Scan for the cell matching the given text and deliver its (X, Y) coordinate at center. 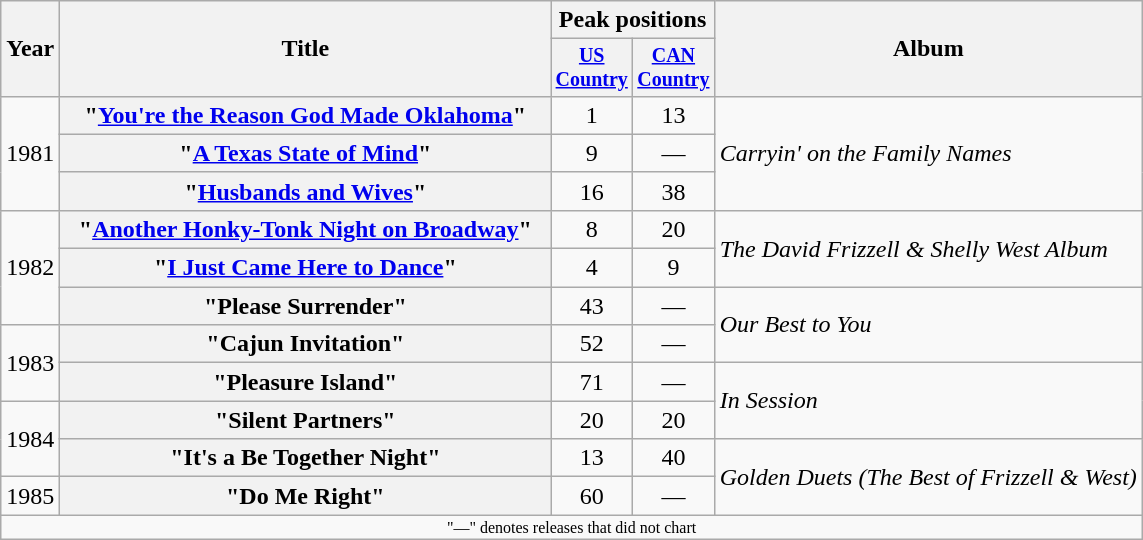
In Session (928, 401)
The David Frizzell & Shelly West Album (928, 248)
"A Texas State of Mind" (306, 153)
"Please Surrender" (306, 306)
8 (592, 229)
Golden Duets (The Best of Frizzell & West) (928, 477)
"Do Me Right" (306, 496)
52 (592, 344)
"It's a Be Together Night" (306, 458)
"Husbands and Wives" (306, 191)
Peak positions (632, 20)
16 (592, 191)
"Cajun Invitation" (306, 344)
Album (928, 49)
40 (674, 458)
CAN Country (674, 68)
"Another Honky-Tonk Night on Broadway" (306, 229)
US Country (592, 68)
"I Just Came Here to Dance" (306, 268)
43 (592, 306)
"Pleasure Island" (306, 382)
Carryin' on the Family Names (928, 153)
1981 (30, 153)
1984 (30, 439)
Our Best to You (928, 325)
Year (30, 49)
1983 (30, 363)
71 (592, 382)
"—" denotes releases that did not chart (572, 527)
"Silent Partners" (306, 420)
Title (306, 49)
1985 (30, 496)
60 (592, 496)
1 (592, 115)
1982 (30, 267)
38 (674, 191)
4 (592, 268)
"You're the Reason God Made Oklahoma" (306, 115)
